Locate the cell with the specified text and output its (X, Y) center coordinate. 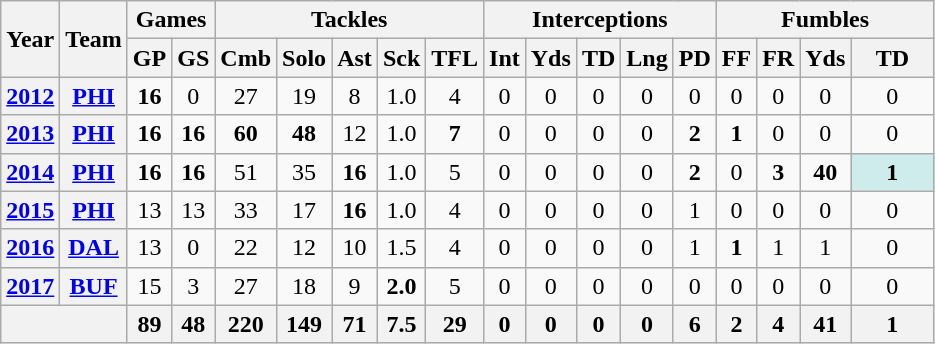
Games (170, 20)
Ast (355, 58)
89 (149, 324)
DAL (94, 248)
Solo (304, 58)
29 (455, 324)
TFL (455, 58)
Interceptions (600, 20)
Int (505, 58)
2015 (30, 210)
2016 (30, 248)
19 (304, 96)
FR (778, 58)
2013 (30, 134)
FF (736, 58)
15 (149, 286)
6 (694, 324)
Fumbles (825, 20)
71 (355, 324)
PD (694, 58)
Sck (401, 58)
2014 (30, 172)
149 (304, 324)
41 (826, 324)
51 (246, 172)
17 (304, 210)
22 (246, 248)
33 (246, 210)
Lng (647, 58)
40 (826, 172)
Team (94, 39)
2012 (30, 96)
2.0 (401, 286)
GS (194, 58)
35 (304, 172)
GP (149, 58)
Cmb (246, 58)
7.5 (401, 324)
60 (246, 134)
1.5 (401, 248)
Year (30, 39)
18 (304, 286)
7 (455, 134)
BUF (94, 286)
10 (355, 248)
2017 (30, 286)
Tackles (350, 20)
9 (355, 286)
8 (355, 96)
220 (246, 324)
